Locate the cell with the specified text and output its [X, Y] center coordinate. 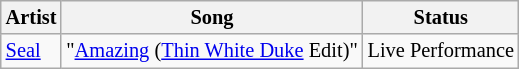
Song [212, 17]
Artist [32, 17]
Live Performance [441, 51]
"Amazing (Thin White Duke Edit)" [212, 51]
Seal [32, 51]
Status [441, 17]
